Find where the given text appears and provide that cell's center as [x, y] coordinate. 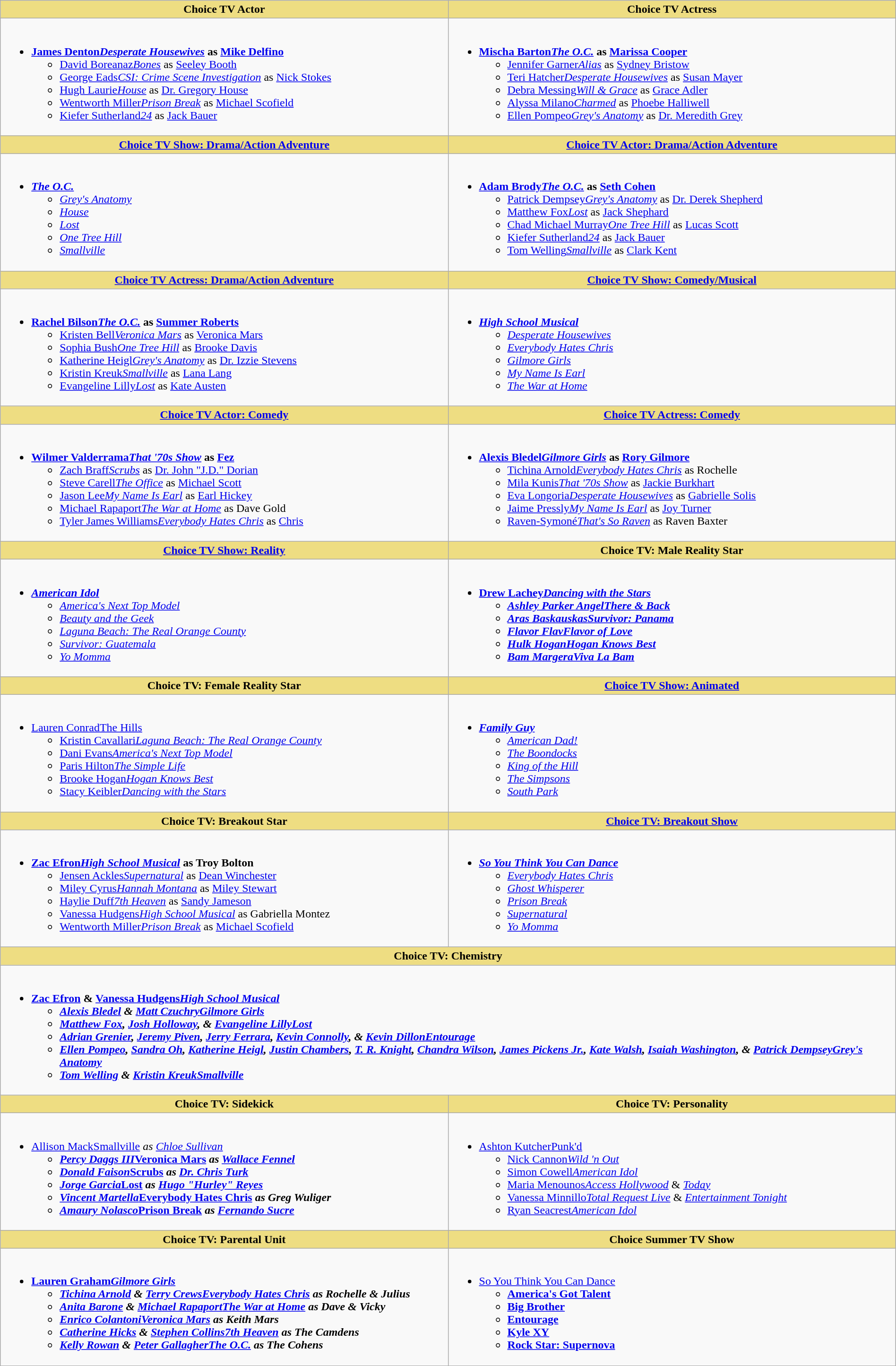
High School MusicalDesperate HousewivesEverybody Hates ChrisGilmore GirlsMy Name Is EarlThe War at Home [672, 347]
Choice TV: Male Reality Star [672, 550]
Choice TV: Parental Unit [224, 1239]
Choice TV: Breakout Star [224, 821]
Choice TV Actress: Drama/Action Adventure [224, 280]
Choice TV Show: Animated [672, 685]
Choice TV Actor: Drama/Action Adventure [672, 145]
So You Think You Can DanceEverybody Hates ChrisGhost WhispererPrison BreakSupernaturalYo Momma [672, 889]
Choice TV Actress [672, 9]
Choice TV Actor: Comedy [224, 415]
Choice TV: Personality [672, 1104]
American IdolAmerica's Next Top ModelBeauty and the GeekLaguna Beach: The Real Orange CountySurvivor: GuatemalaYo Momma [224, 618]
Choice TV: Chemistry [448, 956]
So You Think You Can DanceAmerica's Got TalentBig BrotherEntourageKyle XYRock Star: Supernova [672, 1307]
Choice TV Show: Comedy/Musical [672, 280]
Choice Summer TV Show [672, 1239]
Family GuyAmerican Dad!The BoondocksKing of the HillThe SimpsonsSouth Park [672, 753]
Choice TV Show: Drama/Action Adventure [224, 145]
Choice TV: Sidekick [224, 1104]
Choice TV Actress: Comedy [672, 415]
Choice TV: Breakout Show [672, 821]
Choice TV: Female Reality Star [224, 685]
Choice TV Actor [224, 9]
Choice TV Show: Reality [224, 550]
The O.C.Grey's AnatomyHouseLostOne Tree HillSmallville [224, 212]
